Locate the cell with the specified text and output its (X, Y) center coordinate. 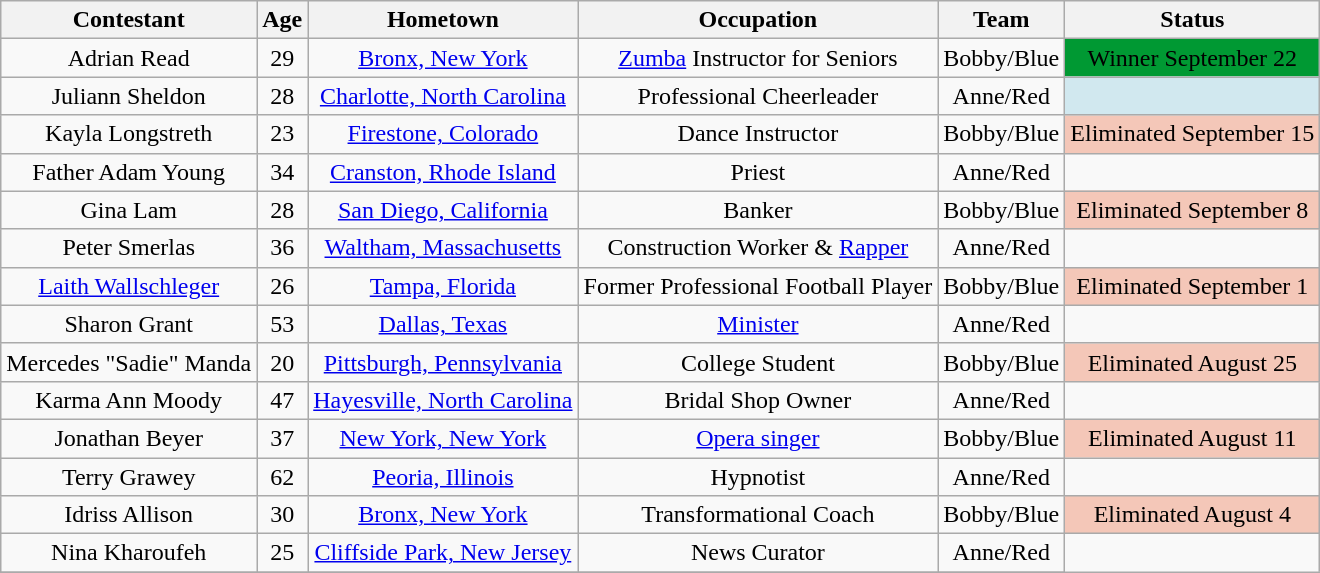
Charlotte, North Carolina (443, 96)
Dallas, Texas (443, 324)
23 (282, 134)
62 (282, 477)
20 (282, 362)
Kayla Longstreth (129, 134)
47 (282, 400)
Idriss Allison (129, 515)
Hypnotist (758, 477)
Gina Lam (129, 210)
Occupation (758, 20)
Eliminated September 15 (1192, 134)
College Student (758, 362)
Juliann Sheldon (129, 96)
Eliminated September 8 (1192, 210)
Terry Grawey (129, 477)
Hometown (443, 20)
Former Professional Football Player (758, 286)
Eliminated August 25 (1192, 362)
Tampa, Florida (443, 286)
Opera singer (758, 438)
Contestant (129, 20)
Professional Cheerleader (758, 96)
Transformational Coach (758, 515)
Peoria, Illinois (443, 477)
Sharon Grant (129, 324)
37 (282, 438)
Eliminated September 1 (1192, 286)
Eliminated August 4 (1192, 515)
Pittsburgh, Pennsylvania (443, 362)
Priest (758, 172)
Construction Worker & Rapper (758, 248)
53 (282, 324)
Adrian Read (129, 58)
Peter Smerlas (129, 248)
Winner September 22 (1192, 58)
Eliminated August 11 (1192, 438)
San Diego, California (443, 210)
Dance Instructor (758, 134)
Father Adam Young (129, 172)
Nina Kharoufeh (129, 553)
Cranston, Rhode Island (443, 172)
Status (1192, 20)
New York, New York (443, 438)
Minister (758, 324)
29 (282, 58)
Firestone, Colorado (443, 134)
Waltham, Massachusetts (443, 248)
Mercedes "Sadie" Manda (129, 362)
25 (282, 553)
26 (282, 286)
34 (282, 172)
36 (282, 248)
Laith Wallschleger (129, 286)
News Curator (758, 553)
Cliffside Park, New Jersey (443, 553)
Bridal Shop Owner (758, 400)
Team (1002, 20)
Zumba Instructor for Seniors (758, 58)
Karma Ann Moody (129, 400)
Jonathan Beyer (129, 438)
Banker (758, 210)
30 (282, 515)
Hayesville, North Carolina (443, 400)
Age (282, 20)
